Determine the [x, y] coordinate at the center of the cell enclosing the given text.  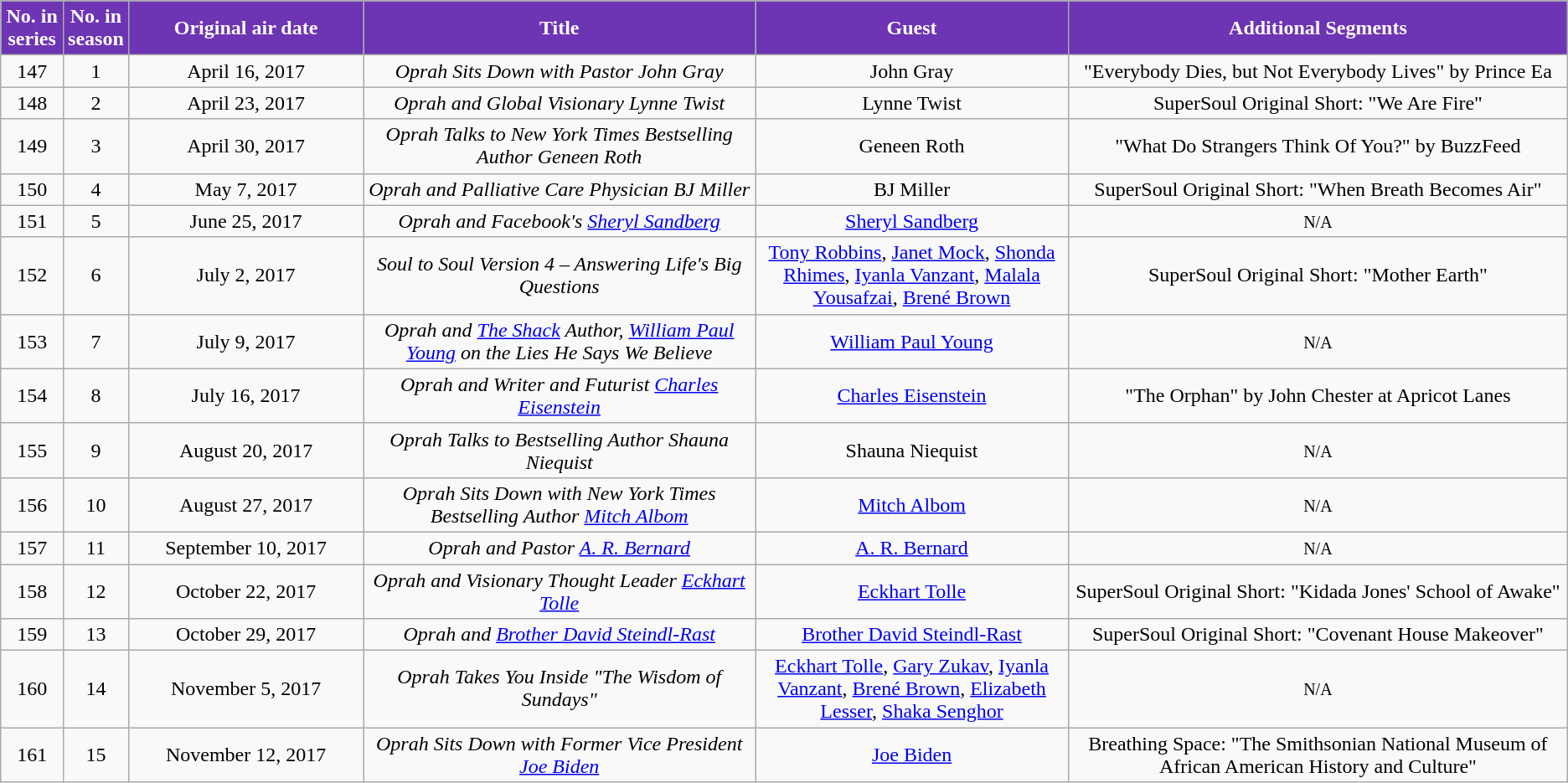
Oprah and Visionary Thought Leader Eckhart Tolle [560, 591]
Oprah and Facebook's Sheryl Sandberg [560, 221]
Shauna Niequist [912, 451]
Oprah and Global Visionary Lynne Twist [560, 103]
Oprah Sits Down with New York Times Bestselling Author Mitch Albom [560, 504]
SuperSoul Original Short: "Kidada Jones' School of Awake" [1318, 591]
7 [96, 342]
Soul to Soul Version 4 – Answering Life's Big Questions [560, 276]
William Paul Young [912, 342]
A. R. Bernard [912, 548]
September 10, 2017 [246, 548]
5 [96, 221]
161 [32, 755]
John Gray [912, 71]
Brother David Steindl-Rast [912, 635]
Oprah and Palliative Care Physician BJ Miller [560, 189]
147 [32, 71]
155 [32, 451]
9 [96, 451]
August 27, 2017 [246, 504]
SuperSoul Original Short: "When Breath Becomes Air" [1318, 189]
Guest [912, 28]
154 [32, 395]
Joe Biden [912, 755]
SuperSoul Original Short: "We Are Fire" [1318, 103]
Lynne Twist [912, 103]
13 [96, 635]
6 [96, 276]
Breathing Space: "The Smithsonian National Museum of African American History and Culture" [1318, 755]
May 7, 2017 [246, 189]
"What Do Strangers Think Of You?" by BuzzFeed [1318, 146]
Eckhart Tolle, Gary Zukav, Iyanla Vanzant, Brené Brown, Elizabeth Lesser, Shaka Senghor [912, 689]
July 2, 2017 [246, 276]
April 16, 2017 [246, 71]
April 30, 2017 [246, 146]
2 [96, 103]
April 23, 2017 [246, 103]
150 [32, 189]
Charles Eisenstein [912, 395]
SuperSoul Original Short: "Covenant House Makeover" [1318, 635]
149 [32, 146]
159 [32, 635]
Geneen Roth [912, 146]
11 [96, 548]
153 [32, 342]
156 [32, 504]
8 [96, 395]
"Everybody Dies, but Not Everybody Lives" by Prince Ea [1318, 71]
BJ Miller [912, 189]
June 25, 2017 [246, 221]
157 [32, 548]
3 [96, 146]
November 12, 2017 [246, 755]
15 [96, 755]
Original air date [246, 28]
August 20, 2017 [246, 451]
Oprah Talks to New York Times Bestselling Author Geneen Roth [560, 146]
Oprah Talks to Bestselling Author Shauna Niequist [560, 451]
Additional Segments [1318, 28]
148 [32, 103]
Title [560, 28]
October 29, 2017 [246, 635]
Tony Robbins, Janet Mock, Shonda Rhimes, Iyanla Vanzant, Malala Yousafzai, Brené Brown [912, 276]
July 9, 2017 [246, 342]
SuperSoul Original Short: "Mother Earth" [1318, 276]
Oprah and The Shack Author, William Paul Young on the Lies He Says We Believe [560, 342]
12 [96, 591]
158 [32, 591]
160 [32, 689]
Eckhart Tolle [912, 591]
"The Orphan" by John Chester at Apricot Lanes [1318, 395]
November 5, 2017 [246, 689]
Oprah Takes You Inside "The Wisdom of Sundays" [560, 689]
10 [96, 504]
Sheryl Sandberg [912, 221]
Oprah and Pastor A. R. Bernard [560, 548]
Mitch Albom [912, 504]
October 22, 2017 [246, 591]
Oprah Sits Down with Pastor John Gray [560, 71]
151 [32, 221]
July 16, 2017 [246, 395]
Oprah Sits Down with Former Vice President Joe Biden [560, 755]
No. inseries [32, 28]
152 [32, 276]
4 [96, 189]
Oprah and Writer and Futurist Charles Eisenstein [560, 395]
Oprah and Brother David Steindl-Rast [560, 635]
14 [96, 689]
1 [96, 71]
No. inseason [96, 28]
